Pinpoint the cell where the given text exists, returning its [x, y] midpoint coordinate. 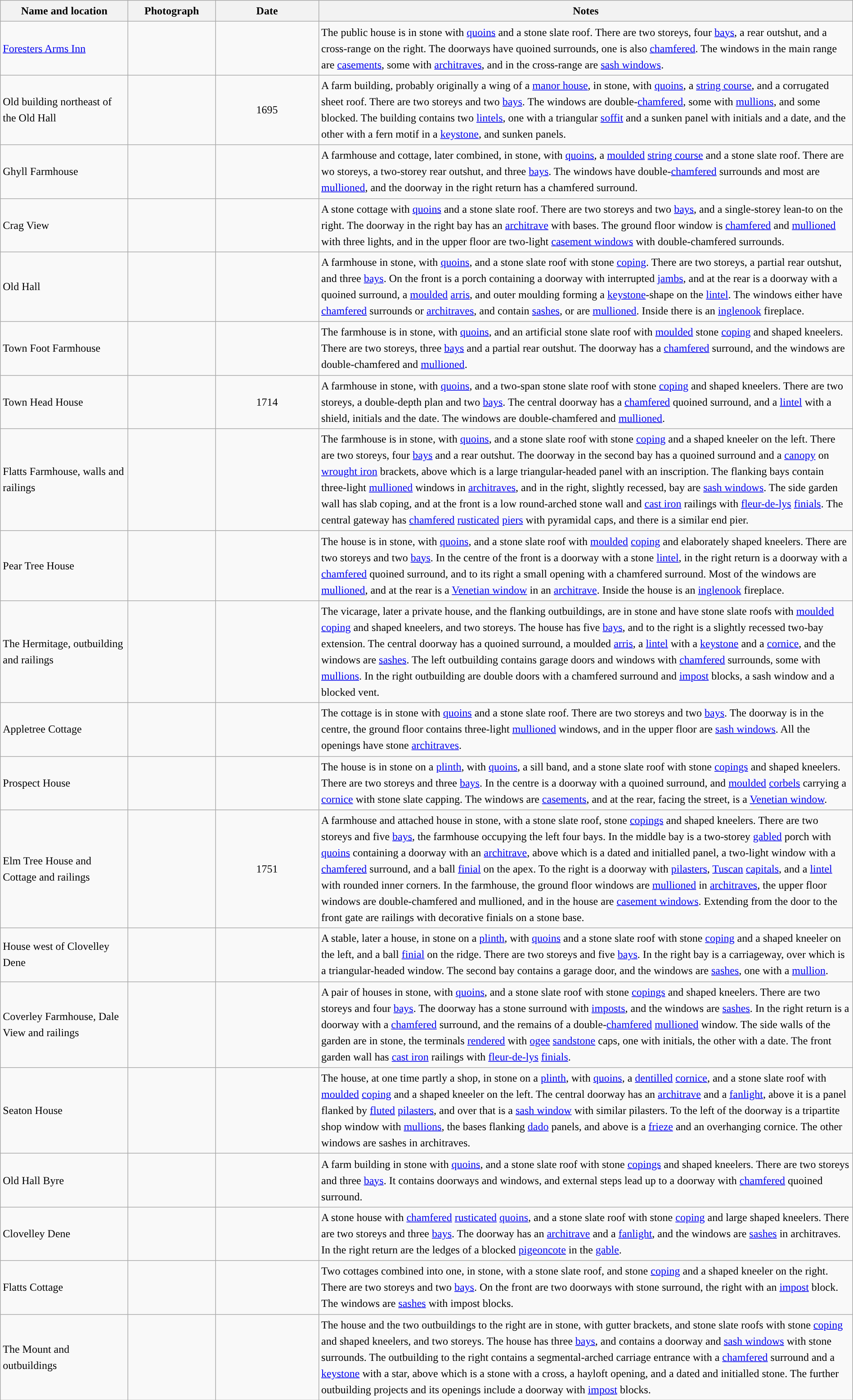
Coverley Farmhouse, Dale View and railings [64, 1024]
1751 [267, 869]
The Mount and outbuildings [64, 1357]
Photograph [172, 11]
Foresters Arms Inn [64, 49]
Elm Tree House and Cottage and railings [64, 869]
Town Head House [64, 402]
Flatts Cottage [64, 1287]
Appletree Cottage [64, 729]
Pear Tree House [64, 566]
1714 [267, 402]
Prospect House [64, 783]
Seaton House [64, 1111]
Old Hall [64, 287]
Name and location [64, 11]
Date [267, 11]
Clovelley Dene [64, 1234]
House west of Clovelley Dene [64, 955]
1695 [267, 110]
Flatts Farmhouse, walls and railings [64, 479]
Ghyll Farmhouse [64, 172]
Old Hall Byre [64, 1180]
Old building northeast of the Old Hall [64, 110]
Town Foot Farmhouse [64, 348]
Crag View [64, 225]
Notes [586, 11]
The Hermitage, outbuilding and railings [64, 651]
